Pinpoint the cell where the given text exists, returning its [x, y] midpoint coordinate. 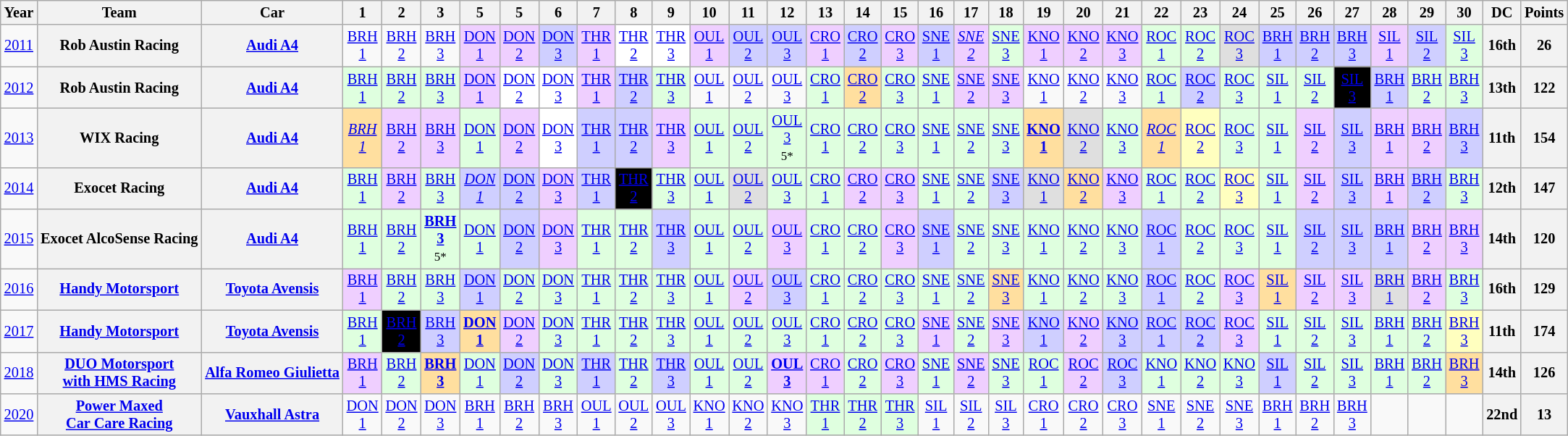
1 [363, 12]
23 [1200, 12]
3 [440, 12]
Exocet AlcoSense Racing [119, 239]
29 [1427, 12]
24 [1239, 12]
22 [1161, 12]
Year [19, 12]
Power MaxedCar Care Racing [119, 414]
11 [749, 12]
129 [1544, 289]
2016 [19, 289]
Exocet Racing [119, 188]
120 [1544, 239]
147 [1544, 188]
27 [1352, 12]
2011 [19, 46]
16 [936, 12]
2015 [19, 239]
Alfa Romeo Giulietta [272, 373]
Vauxhall Astra [272, 414]
2018 [19, 373]
126 [1544, 373]
Points [1544, 12]
7 [597, 12]
25 [1278, 12]
6 [558, 12]
28 [1390, 12]
WIX Racing [119, 138]
2 [402, 12]
10 [709, 12]
Team [119, 12]
DUO Motorsportwith HMS Racing [119, 373]
17 [971, 12]
30 [1464, 12]
9 [671, 12]
2013 [19, 138]
122 [1544, 88]
12 [787, 12]
20 [1084, 12]
BRH35* [440, 239]
2012 [19, 88]
12th [1501, 188]
19 [1044, 12]
OUL35* [787, 138]
2020 [19, 414]
8 [634, 12]
22nd [1501, 414]
154 [1544, 138]
13th [1501, 88]
2017 [19, 331]
15 [900, 12]
14 [863, 12]
Car [272, 12]
174 [1544, 331]
2014 [19, 188]
18 [1006, 12]
21 [1122, 12]
DC [1501, 12]
